Output the [X, Y] coordinate of the center of the cell containing the given text.  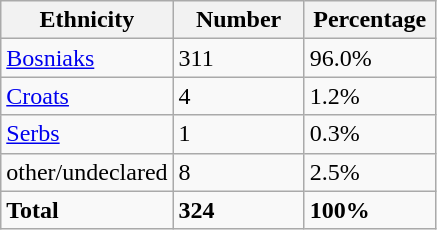
1.2% [370, 96]
4 [238, 96]
324 [238, 210]
96.0% [370, 58]
Serbs [87, 134]
Croats [87, 96]
0.3% [370, 134]
Total [87, 210]
311 [238, 58]
Number [238, 20]
Bosniaks [87, 58]
Percentage [370, 20]
other/undeclared [87, 172]
100% [370, 210]
Ethnicity [87, 20]
8 [238, 172]
1 [238, 134]
2.5% [370, 172]
